Scan for the cell matching the given text and deliver its [X, Y] coordinate at center. 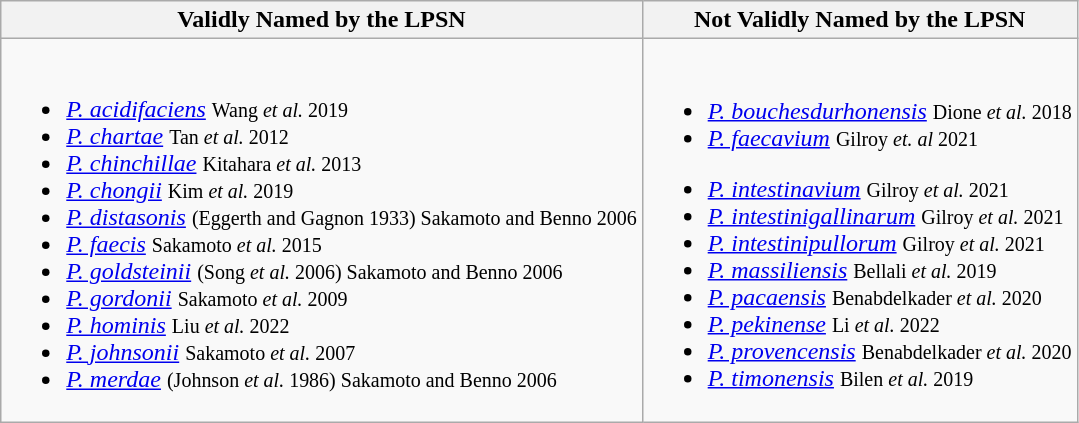
Validly Named by the LPSN [322, 20]
Not Validly Named by the LPSN [860, 20]
